Detect which cell encompasses the target text, then output its (X, Y) center coordinate. 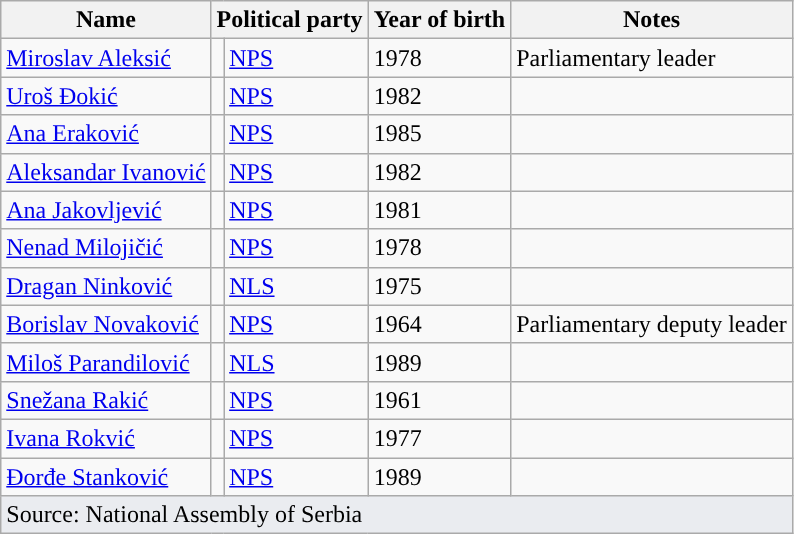
Nenad Milojičić (106, 248)
Miloš Parandilović (106, 362)
1964 (440, 324)
Year of birth (440, 20)
Parliamentary deputy leader (652, 324)
Ivana Rokvić (106, 438)
Aleksandar Ivanović (106, 172)
1975 (440, 286)
1961 (440, 400)
Đorđe Stanković (106, 477)
Source: National Assembly of Serbia (397, 515)
Ana Jakovljević (106, 210)
Dragan Ninković (106, 286)
Ana Eraković (106, 134)
Miroslav Aleksić (106, 58)
Snežana Rakić (106, 400)
1985 (440, 134)
Notes (652, 20)
1981 (440, 210)
Parliamentary leader (652, 58)
Uroš Đokić (106, 96)
Name (106, 20)
Political party (290, 20)
1977 (440, 438)
Borislav Novaković (106, 324)
